Provide the (x, y) coordinate of the cell's center where the given text is located.  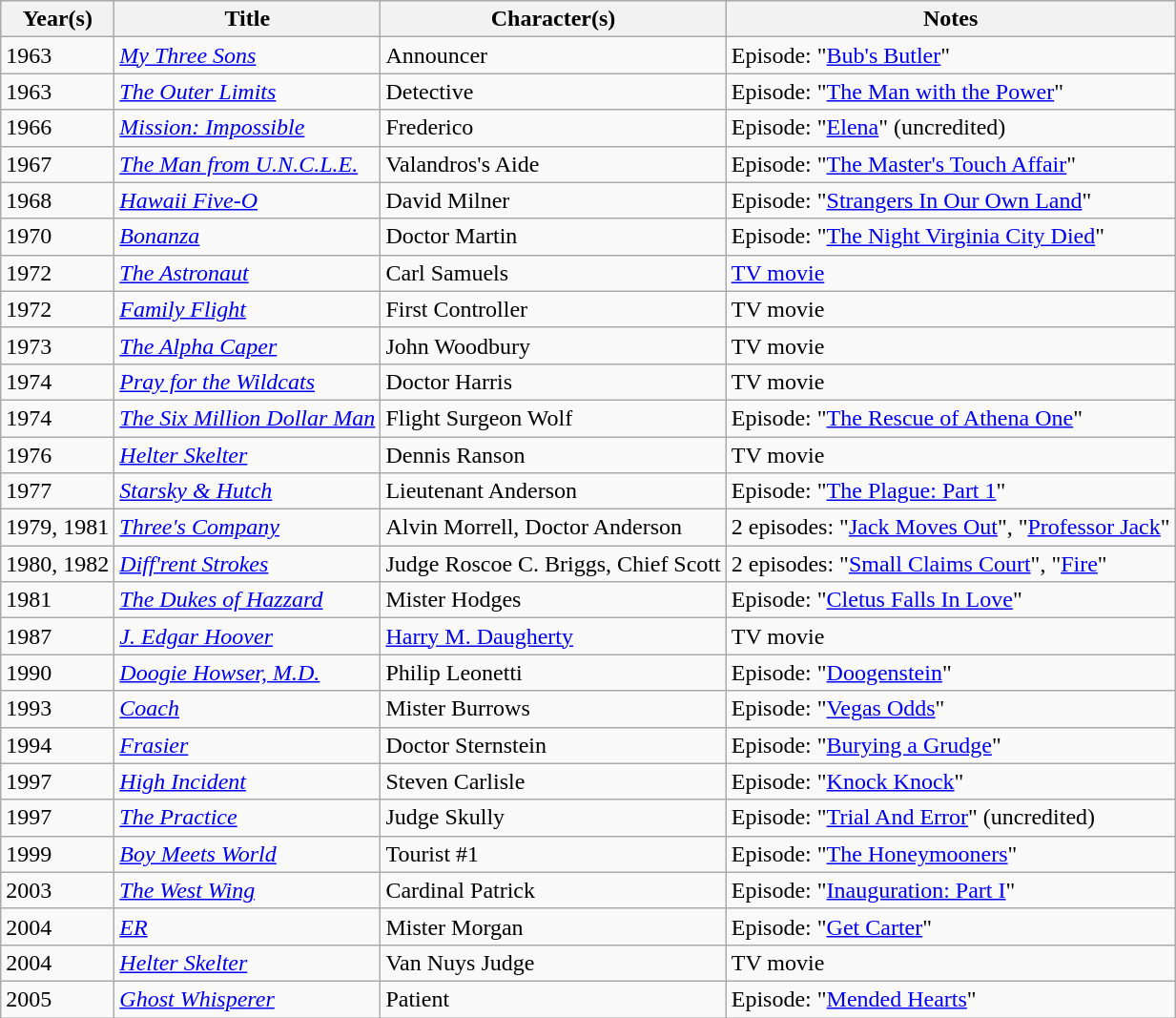
Episode: "The Master's Touch Affair" (950, 164)
Detective (553, 92)
Tourist #1 (553, 854)
Doogie Howser, M.D. (248, 673)
1967 (57, 164)
Frasier (248, 745)
Episode: "The Rescue of Athena One" (950, 418)
Ghost Whisperer (248, 999)
Bonanza (248, 237)
Mister Burrows (553, 709)
Character(s) (553, 19)
Episode: "Inauguration: Part I" (950, 890)
The Dukes of Hazzard (248, 600)
1977 (57, 491)
The Man from U.N.C.L.E. (248, 164)
Three's Company (248, 528)
2 episodes: "Small Claims Court", "Fire" (950, 564)
Harry M. Daugherty (553, 636)
1970 (57, 237)
Hawaii Five-O (248, 200)
Episode: "The Honeymooners" (950, 854)
Doctor Harris (553, 382)
J. Edgar Hoover (248, 636)
1980, 1982 (57, 564)
David Milner (553, 200)
Year(s) (57, 19)
ER (248, 926)
1981 (57, 600)
Episode: "The Plague: Part 1" (950, 491)
1968 (57, 200)
Pray for the Wildcats (248, 382)
1973 (57, 345)
Episode: "Mended Hearts" (950, 999)
1990 (57, 673)
Boy Meets World (248, 854)
The Six Million Dollar Man (248, 418)
Steven Carlisle (553, 781)
1976 (57, 455)
Episode: "Elena" (uncredited) (950, 128)
Flight Surgeon Wolf (553, 418)
Mission: Impossible (248, 128)
Title (248, 19)
Diff'rent Strokes (248, 564)
Starsky & Hutch (248, 491)
Doctor Sternstein (553, 745)
John Woodbury (553, 345)
1993 (57, 709)
The West Wing (248, 890)
Mister Hodges (553, 600)
Episode: "Bub's Butler" (950, 55)
Alvin Morrell, Doctor Anderson (553, 528)
Episode: "Vegas Odds" (950, 709)
Episode: "Get Carter" (950, 926)
Notes (950, 19)
The Astronaut (248, 273)
Philip Leonetti (553, 673)
Judge Skully (553, 818)
Episode: "Doogenstein" (950, 673)
Episode: "Knock Knock" (950, 781)
Doctor Martin (553, 237)
1966 (57, 128)
Episode: "Trial And Error" (uncredited) (950, 818)
1999 (57, 854)
The Alpha Caper (248, 345)
Episode: "Cletus Falls In Love" (950, 600)
2003 (57, 890)
Judge Roscoe C. Briggs, Chief Scott (553, 564)
Valandros's Aide (553, 164)
Episode: "The Man with the Power" (950, 92)
The Outer Limits (248, 92)
High Incident (248, 781)
Van Nuys Judge (553, 963)
Dennis Ranson (553, 455)
Family Flight (248, 309)
Episode: "The Night Virginia City Died" (950, 237)
Frederico (553, 128)
Episode: "Strangers In Our Own Land" (950, 200)
1994 (57, 745)
1979, 1981 (57, 528)
Lieutenant Anderson (553, 491)
1987 (57, 636)
2005 (57, 999)
Announcer (553, 55)
First Controller (553, 309)
2 episodes: "Jack Moves Out", "Professor Jack" (950, 528)
Episode: "Burying a Grudge" (950, 745)
Carl Samuels (553, 273)
Coach (248, 709)
Patient (553, 999)
Cardinal Patrick (553, 890)
My Three Sons (248, 55)
The Practice (248, 818)
Mister Morgan (553, 926)
